For the text-containing cell, return its midpoint in [X, Y] coordinate format. 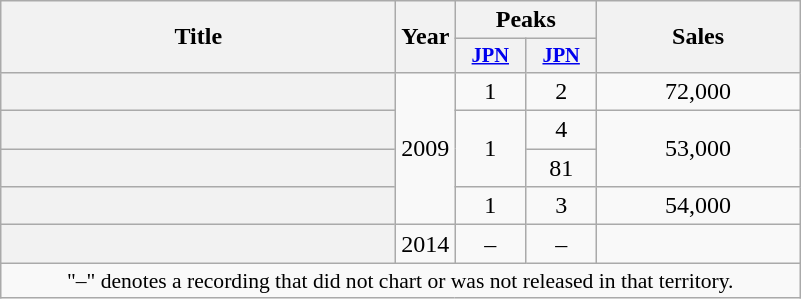
54,000 [698, 206]
2009 [426, 148]
Sales [698, 37]
53,000 [698, 149]
3 [562, 206]
"–" denotes a recording that did not chart or was not released in that territory. [400, 281]
2 [562, 91]
Year [426, 37]
72,000 [698, 91]
2014 [426, 244]
Title [198, 37]
81 [562, 168]
4 [562, 130]
Peaks [526, 20]
